Determine the [X, Y] coordinate at the center of the cell enclosing the given text.  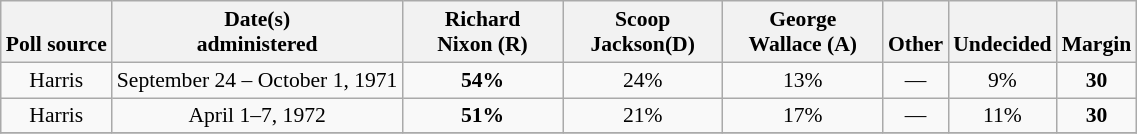
Other [916, 32]
Date(s)administered [258, 32]
ScoopJackson(D) [643, 32]
54% [482, 80]
Poll source [56, 32]
Undecided [1002, 32]
51% [482, 116]
RichardNixon (R) [482, 32]
21% [643, 116]
24% [643, 80]
GeorgeWallace (A) [803, 32]
17% [803, 116]
11% [1002, 116]
13% [803, 80]
9% [1002, 80]
September 24 – October 1, 1971 [258, 80]
Margin [1097, 32]
April 1–7, 1972 [258, 116]
